Determine the [X, Y] coordinate at the center of the cell enclosing the given text.  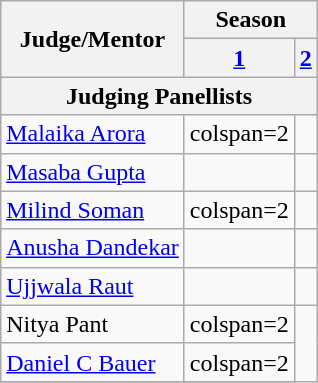
Judge/Mentor [93, 39]
Season [250, 20]
Ujjwala Raut [93, 286]
1 [239, 58]
Daniel C Bauer [93, 362]
Milind Soman [93, 210]
Anusha Dandekar [93, 248]
Malaika Arora [93, 134]
Nitya Pant [93, 324]
Judging Panellists [160, 96]
Masaba Gupta [93, 172]
2 [306, 58]
